Return the (x, y) coordinate for the center point of the cell that contains the specified text.  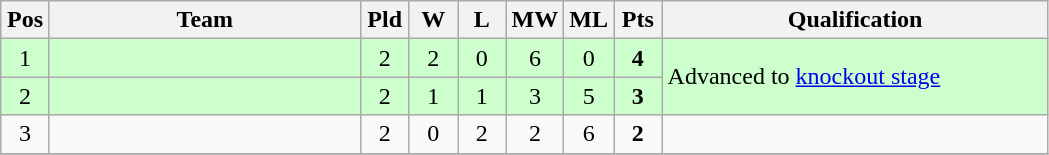
Pts (638, 20)
W (434, 20)
Team (204, 20)
Advanced to knockout stage (855, 77)
Pos (26, 20)
Qualification (855, 20)
5 (589, 96)
L (482, 20)
4 (638, 58)
Pld (384, 20)
MW (535, 20)
ML (589, 20)
